Scan for the cell matching the given text and deliver its [X, Y] coordinate at center. 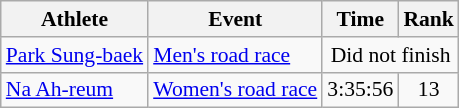
Athlete [74, 19]
Event [235, 19]
Time [360, 19]
Did not finish [390, 55]
Park Sung-baek [74, 55]
13 [428, 90]
Men's road race [235, 55]
Women's road race [235, 90]
3:35:56 [360, 90]
Rank [428, 19]
Na Ah-reum [74, 90]
